Identify which cell holds the provided text, then report its [X, Y] central coordinate. 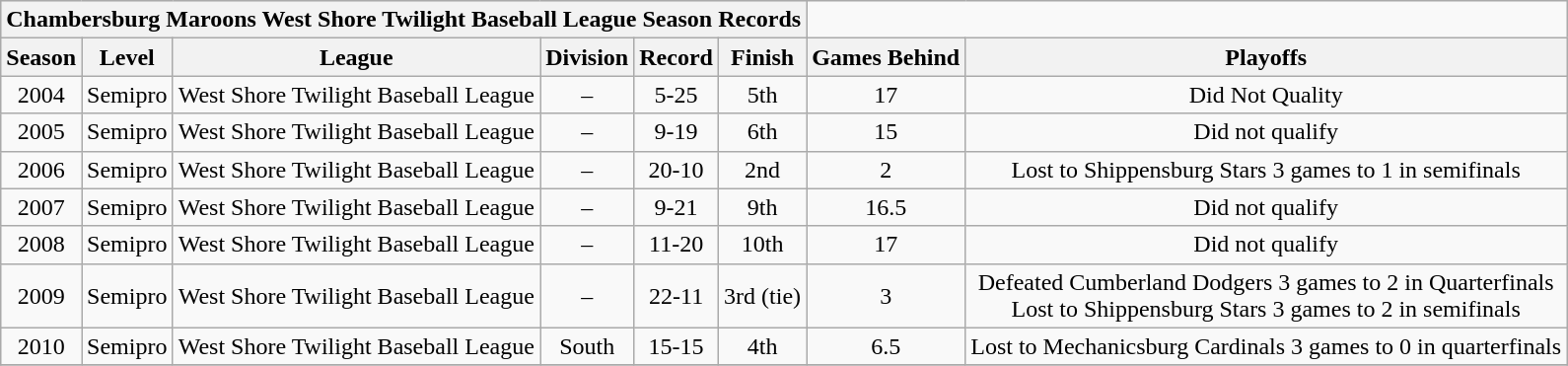
Season [41, 57]
2nd [763, 170]
2005 [41, 132]
South [588, 346]
22-11 [677, 296]
10th [763, 245]
6th [763, 132]
9-21 [677, 207]
2007 [41, 207]
Playoffs [1266, 57]
Lost to Shippensburg Stars 3 games to 1 in semifinals [1266, 170]
2008 [41, 245]
9th [763, 207]
Games Behind [886, 57]
Chambersburg Maroons West Shore Twilight Baseball League Season Records [404, 20]
2006 [41, 170]
5th [763, 95]
2010 [41, 346]
5-25 [677, 95]
20-10 [677, 170]
Defeated Cumberland Dodgers 3 games to 2 in Quarterfinals Lost to Shippensburg Stars 3 games to 2 in semifinals [1266, 296]
16.5 [886, 207]
Did Not Quality [1266, 95]
4th [763, 346]
2 [886, 170]
League [357, 57]
Division [588, 57]
3 [886, 296]
15 [886, 132]
3rd (tie) [763, 296]
Record [677, 57]
9-19 [677, 132]
2009 [41, 296]
15-15 [677, 346]
6.5 [886, 346]
11-20 [677, 245]
Finish [763, 57]
Level [127, 57]
2004 [41, 95]
Lost to Mechanicsburg Cardinals 3 games to 0 in quarterfinals [1266, 346]
